Locate the cell with the specified text and output its (x, y) center coordinate. 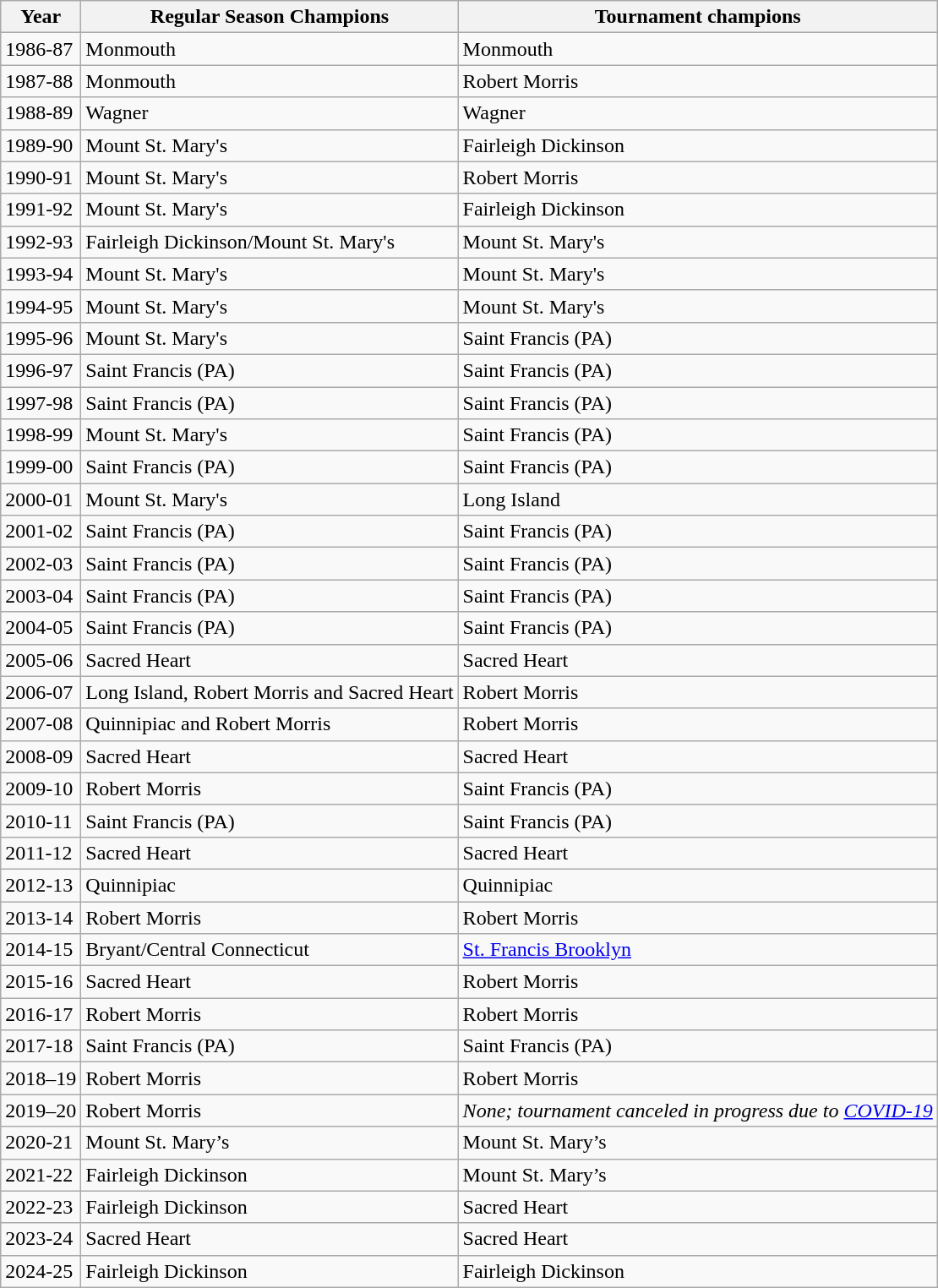
1997-98 (41, 403)
Quinnipiac and Robert Morris (270, 724)
2012-13 (41, 885)
Long Island, Robert Morris and Sacred Heart (270, 692)
2019–20 (41, 1111)
2024-25 (41, 1271)
1989-90 (41, 145)
1987-88 (41, 81)
2003-04 (41, 596)
2008-09 (41, 756)
2013-14 (41, 917)
2016-17 (41, 1014)
1996-97 (41, 370)
Fairleigh Dickinson/Mount St. Mary's (270, 242)
2007-08 (41, 724)
1991-92 (41, 210)
1994-95 (41, 306)
Bryant/Central Connecticut (270, 950)
2002-03 (41, 564)
2022-23 (41, 1207)
2017-18 (41, 1046)
Regular Season Champions (270, 17)
2011-12 (41, 853)
St. Francis Brooklyn (698, 950)
2006-07 (41, 692)
2000-01 (41, 499)
2001-02 (41, 532)
Tournament champions (698, 17)
1993-94 (41, 274)
Year (41, 17)
2021-22 (41, 1175)
1995-96 (41, 338)
2009-10 (41, 789)
1999-00 (41, 467)
2014-15 (41, 950)
2004-05 (41, 628)
1988-89 (41, 113)
2015-16 (41, 982)
2010-11 (41, 821)
None; tournament canceled in progress due to COVID-19 (698, 1111)
2023-24 (41, 1239)
2005-06 (41, 660)
2018–19 (41, 1078)
2020-21 (41, 1143)
1992-93 (41, 242)
Long Island (698, 499)
1998-99 (41, 435)
1990-91 (41, 177)
1986-87 (41, 49)
